Pinpoint the cell where the given text exists, returning its (x, y) midpoint coordinate. 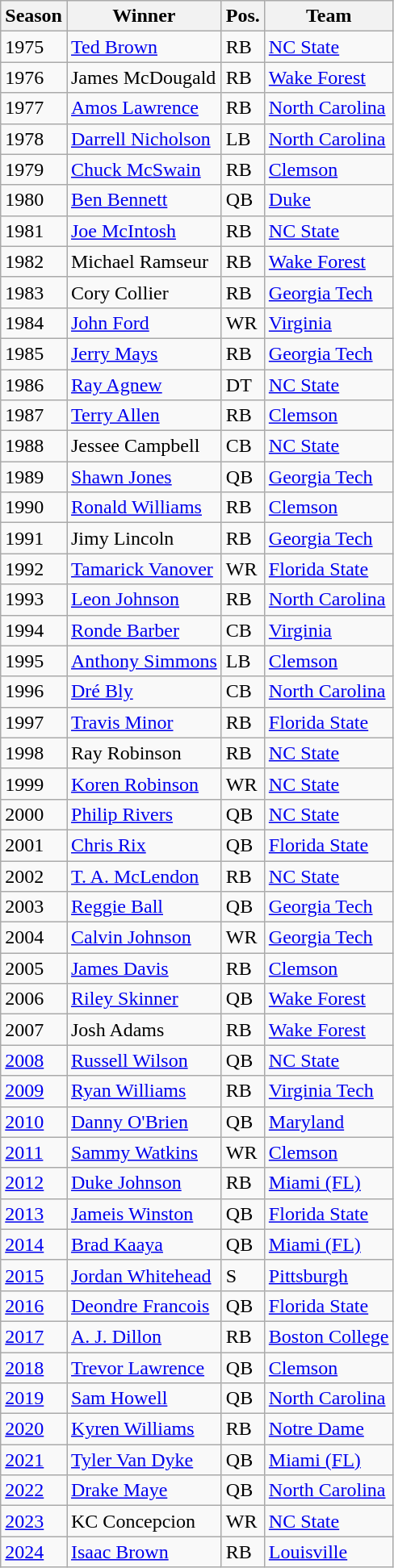
2011 (34, 1152)
1985 (34, 353)
Chuck McSwain (144, 169)
Team (329, 16)
Ryan Williams (144, 1091)
2023 (34, 1521)
James Davis (144, 968)
Virginia Tech (329, 1091)
Chris Rix (144, 845)
2010 (34, 1122)
Reggie Ball (144, 907)
1979 (34, 169)
2007 (34, 1030)
Winner (144, 16)
Jimy Lincoln (144, 538)
2002 (34, 876)
1991 (34, 538)
Ted Brown (144, 47)
Shawn Jones (144, 477)
Darrell Nicholson (144, 139)
2006 (34, 999)
2001 (34, 845)
Ronde Barber (144, 630)
1998 (34, 753)
2022 (34, 1491)
Jessee Campbell (144, 446)
Koren Robinson (144, 784)
Joe McIntosh (144, 231)
Terry Allen (144, 416)
2015 (34, 1275)
Cory Collier (144, 292)
1981 (34, 231)
1996 (34, 692)
1994 (34, 630)
1975 (34, 47)
1977 (34, 108)
Jordan Whitehead (144, 1275)
2008 (34, 1060)
Josh Adams (144, 1030)
1980 (34, 200)
1984 (34, 323)
2019 (34, 1399)
2016 (34, 1306)
1997 (34, 722)
2017 (34, 1336)
Ray Robinson (144, 753)
1992 (34, 569)
Trevor Lawrence (144, 1368)
Sam Howell (144, 1399)
John Ford (144, 323)
Travis Minor (144, 722)
2005 (34, 968)
2013 (34, 1214)
2000 (34, 814)
Michael Ramseur (144, 261)
1993 (34, 600)
S (242, 1275)
Ronald Williams (144, 508)
1982 (34, 261)
Louisville (329, 1552)
Riley Skinner (144, 999)
2018 (34, 1368)
1989 (34, 477)
1976 (34, 77)
Season (34, 16)
2004 (34, 938)
T. A. McLendon (144, 876)
Dré Bly (144, 692)
Maryland (329, 1122)
Notre Dame (329, 1429)
1990 (34, 508)
Brad Kaaya (144, 1244)
1999 (34, 784)
Sammy Watkins (144, 1152)
Philip Rivers (144, 814)
Isaac Brown (144, 1552)
2012 (34, 1183)
1983 (34, 292)
2020 (34, 1429)
Leon Johnson (144, 600)
Ray Agnew (144, 385)
Anthony Simmons (144, 661)
Tamarick Vanover (144, 569)
Boston College (329, 1336)
Pittsburgh (329, 1275)
A. J. Dillon (144, 1336)
1995 (34, 661)
Tyler Van Dyke (144, 1460)
1988 (34, 446)
2021 (34, 1460)
James McDougald (144, 77)
Duke Johnson (144, 1183)
2009 (34, 1091)
1987 (34, 416)
Kyren Williams (144, 1429)
Russell Wilson (144, 1060)
1978 (34, 139)
Jameis Winston (144, 1214)
2003 (34, 907)
Jerry Mays (144, 353)
2024 (34, 1552)
Amos Lawrence (144, 108)
DT (242, 385)
Deondre Francois (144, 1306)
Pos. (242, 16)
Danny O'Brien (144, 1122)
KC Concepcion (144, 1521)
2014 (34, 1244)
Duke (329, 200)
Ben Bennett (144, 200)
1986 (34, 385)
Drake Maye (144, 1491)
Calvin Johnson (144, 938)
